From the cell containing the given text, extract its center point as [X, Y] coordinate. 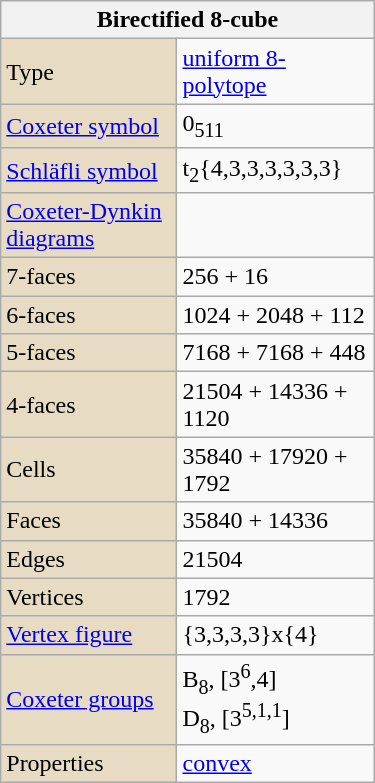
256 + 16 [276, 277]
Schläfli symbol [89, 170]
35840 + 14336 [276, 521]
Vertices [89, 597]
4-faces [89, 404]
{3,3,3,3}x{4} [276, 635]
21504 [276, 559]
Coxeter-Dynkin diagrams [89, 226]
Type [89, 72]
1024 + 2048 + 112 [276, 315]
7168 + 7168 + 448 [276, 353]
Birectified 8-cube [188, 20]
Vertex figure [89, 635]
Coxeter groups [89, 700]
7-faces [89, 277]
5-faces [89, 353]
t2{4,3,3,3,3,3,3} [276, 170]
35840 + 17920 + 1792 [276, 470]
convex [276, 764]
Cells [89, 470]
uniform 8-polytope [276, 72]
1792 [276, 597]
Edges [89, 559]
21504 + 14336 + 1120 [276, 404]
Faces [89, 521]
Properties [89, 764]
B8, [36,4]D8, [35,1,1] [276, 700]
0511 [276, 126]
6-faces [89, 315]
Coxeter symbol [89, 126]
